Find where the given text appears and provide that cell's center as (X, Y) coordinate. 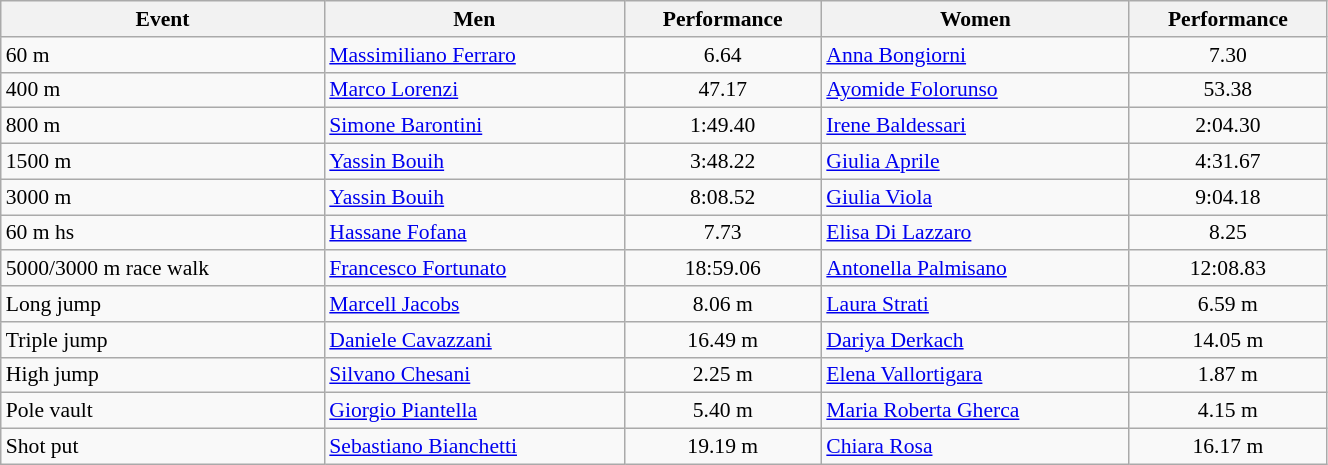
6.64 (722, 55)
Marcell Jacobs (474, 304)
Maria Roberta Gherca (975, 411)
16.17 m (1228, 447)
Event (163, 19)
1:49.40 (722, 126)
7.30 (1228, 55)
Giorgio Piantella (474, 411)
8:08.52 (722, 197)
60 m hs (163, 233)
Ayomide Folorunso (975, 90)
Laura Strati (975, 304)
Elisa Di Lazzaro (975, 233)
Triple jump (163, 340)
60 m (163, 55)
Elena Vallortigara (975, 375)
18:59.06 (722, 269)
1.87 m (1228, 375)
16.49 m (722, 340)
Irene Baldessari (975, 126)
Giulia Aprile (975, 162)
47.17 (722, 90)
19.19 m (722, 447)
Silvano Chesani (474, 375)
2:04.30 (1228, 126)
14.05 m (1228, 340)
Anna Bongiorni (975, 55)
Marco Lorenzi (474, 90)
Chiara Rosa (975, 447)
8.06 m (722, 304)
8.25 (1228, 233)
Massimiliano Ferraro (474, 55)
High jump (163, 375)
Pole vault (163, 411)
Antonella Palmisano (975, 269)
800 m (163, 126)
3:48.22 (722, 162)
Hassane Fofana (474, 233)
Women (975, 19)
Shot put (163, 447)
Long jump (163, 304)
12:08.83 (1228, 269)
3000 m (163, 197)
Sebastiano Bianchetti (474, 447)
5000/3000 m race walk (163, 269)
Giulia Viola (975, 197)
1500 m (163, 162)
400 m (163, 90)
5.40 m (722, 411)
7.73 (722, 233)
4.15 m (1228, 411)
6.59 m (1228, 304)
2.25 m (722, 375)
Francesco Fortunato (474, 269)
Dariya Derkach (975, 340)
9:04.18 (1228, 197)
Simone Barontini (474, 126)
53.38 (1228, 90)
Daniele Cavazzani (474, 340)
Men (474, 19)
4:31.67 (1228, 162)
